For the text-containing cell, return its midpoint in [X, Y] coordinate format. 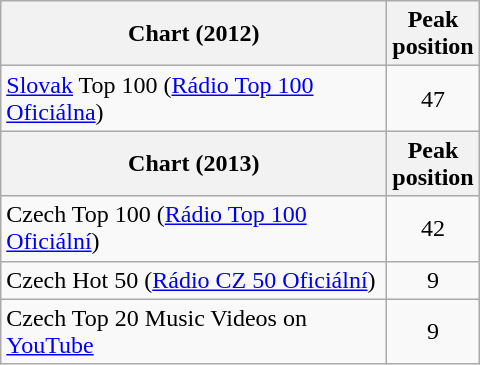
Slovak Top 100 (Rádio Top 100 Oficiálna) [194, 98]
42 [433, 228]
Chart (2013) [194, 164]
Czech Hot 50 (Rádio CZ 50 Oficiální) [194, 280]
Chart (2012) [194, 34]
47 [433, 98]
Czech Top 100 (Rádio Top 100 Oficiální) [194, 228]
Czech Top 20 Music Videos on YouTube [194, 332]
